Provide the [X, Y] coordinate of the cell's center where the given text is located.  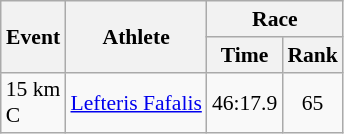
65 [312, 102]
Rank [312, 55]
Time [244, 55]
Event [34, 36]
Athlete [136, 36]
Lefteris Fafalis [136, 102]
46:17.9 [244, 102]
Race [275, 19]
15 km C [34, 102]
